Search for the cell housing the specified text and yield its (x, y) center coordinate. 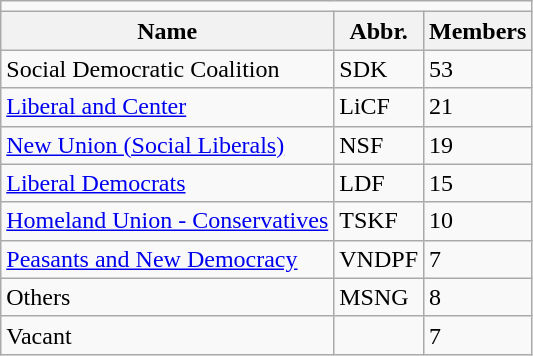
MSNG (379, 297)
Others (168, 297)
LiCF (379, 107)
New Union (Social Liberals) (168, 145)
Members (478, 31)
Liberal Democrats (168, 183)
53 (478, 69)
21 (478, 107)
8 (478, 297)
Liberal and Center (168, 107)
SDK (379, 69)
Peasants and New Democracy (168, 259)
15 (478, 183)
Abbr. (379, 31)
TSKF (379, 221)
Homeland Union - Conservatives (168, 221)
19 (478, 145)
VNDPF (379, 259)
Name (168, 31)
LDF (379, 183)
Social Democratic Coalition (168, 69)
NSF (379, 145)
10 (478, 221)
Vacant (168, 335)
